Find where the given text appears and provide that cell's center as (x, y) coordinate. 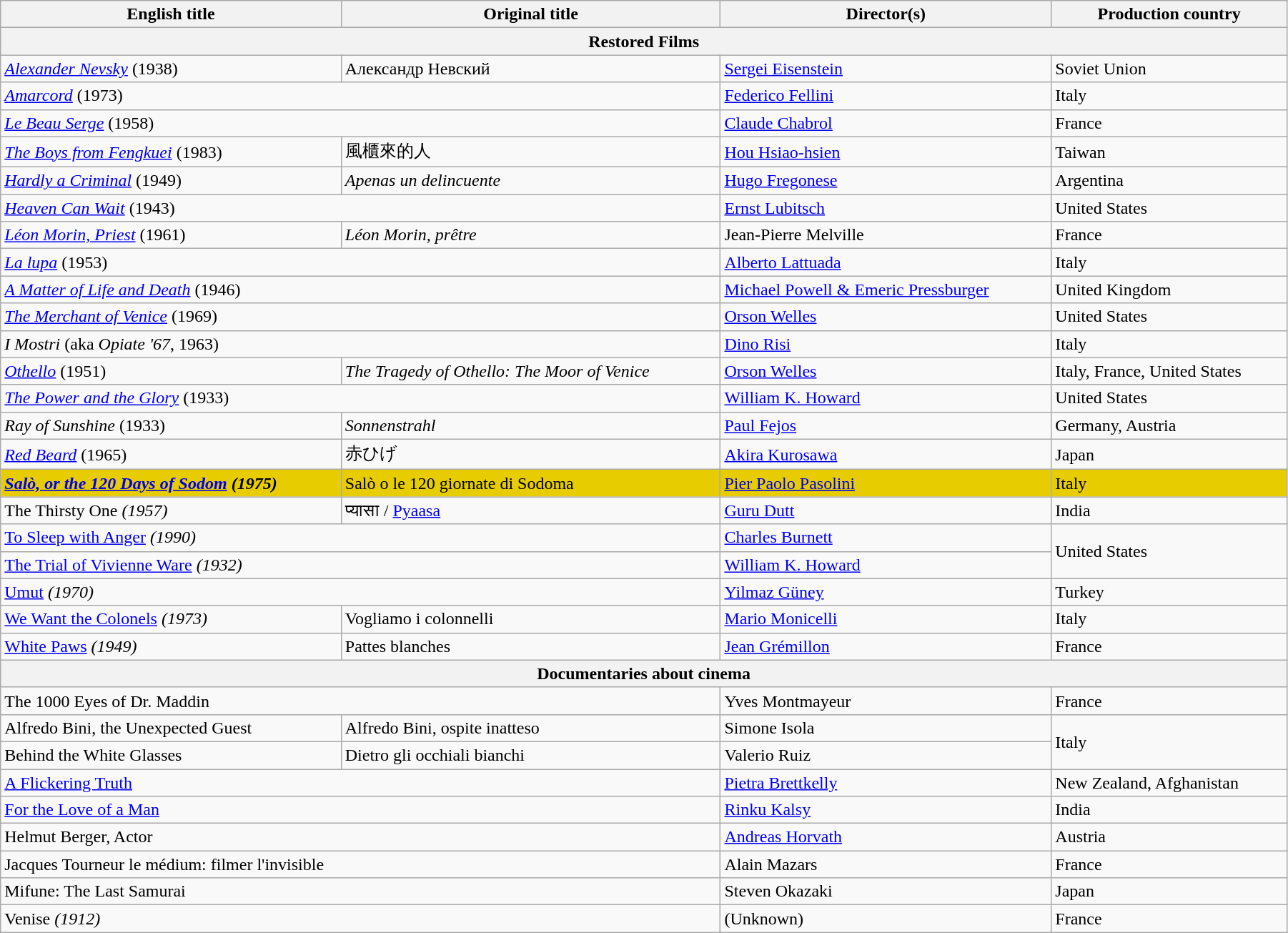
Hugo Fregonese (886, 181)
The Tragedy of Othello: The Moor of Venice (530, 371)
United Kingdom (1169, 290)
Claude Chabrol (886, 123)
Akira Kurosawa (886, 455)
Léon Morin, prêtre (530, 235)
For the Love of a Man (360, 810)
A Flickering Truth (360, 783)
Vogliamo i colonnelli (530, 619)
Steven Okazaki (886, 892)
The 1000 Eyes of Dr. Maddin (360, 701)
Александр Невский (530, 69)
Dietro gli occhiali bianchi (530, 755)
Léon Morin, Priest (1961) (172, 235)
The Thirsty One (1957) (172, 510)
Pattes blanches (530, 646)
Alfredo Bini, ospite inatteso (530, 728)
Production country (1169, 14)
Charles Burnett (886, 538)
Soviet Union (1169, 69)
Valerio Ruiz (886, 755)
Yves Montmayeur (886, 701)
Sergei Eisenstein (886, 69)
Helmut Berger, Actor (360, 837)
Le Beau Serge (1958) (360, 123)
Hardly a Criminal (1949) (172, 181)
Jacques Tourneur le médium: filmer l'invisible (360, 864)
The Merchant of Venice (1969) (360, 317)
Alberto Lattuada (886, 262)
Guru Dutt (886, 510)
Apenas un delincuente (530, 181)
Salò, or the 120 Days of Sodom (1975) (172, 483)
Argentina (1169, 181)
Umut (1970) (360, 592)
Behind the White Glasses (172, 755)
Documentaries about cinema (644, 673)
Mario Monicelli (886, 619)
Heaven Can Wait (1943) (360, 208)
Michael Powell & Emeric Pressburger (886, 290)
Pietra Brettkelly (886, 783)
Turkey (1169, 592)
Andreas Horvath (886, 837)
Sonnenstrahl (530, 425)
White Paws (1949) (172, 646)
Paul Fejos (886, 425)
Federico Fellini (886, 96)
Amarcord (1973) (360, 96)
(Unknown) (886, 919)
Italy, France, United States (1169, 371)
赤ひげ (530, 455)
We Want the Colonels (1973) (172, 619)
The Trial of Vivienne Ware (1932) (360, 565)
Red Beard (1965) (172, 455)
Alain Mazars (886, 864)
Restored Films (644, 41)
Ray of Sunshine (1933) (172, 425)
A Matter of Life and Death (1946) (360, 290)
Alexander Nevsky (1938) (172, 69)
To Sleep with Anger (1990) (360, 538)
New Zealand, Afghanistan (1169, 783)
Othello (1951) (172, 371)
Jean-Pierre Melville (886, 235)
風櫃來的人 (530, 152)
Mifune: The Last Samurai (360, 892)
Yilmaz Güney (886, 592)
Salò o le 120 giornate di Sodoma (530, 483)
La lupa (1953) (360, 262)
Pier Paolo Pasolini (886, 483)
Germany, Austria (1169, 425)
The Boys from Fengkuei (1983) (172, 152)
I Mostri (aka Opiate '67, 1963) (360, 344)
Jean Grémillon (886, 646)
The Power and the Glory (1933) (360, 398)
English title (172, 14)
प्यासा / Pyaasa (530, 510)
Original title (530, 14)
Taiwan (1169, 152)
Alfredo Bini, the Unexpected Guest (172, 728)
Austria (1169, 837)
Dino Risi (886, 344)
Ernst Lubitsch (886, 208)
Simone Isola (886, 728)
Hou Hsiao-hsien (886, 152)
Venise (1912) (360, 919)
Director(s) (886, 14)
Rinku Kalsy (886, 810)
